For the text-containing cell, return its midpoint in (x, y) coordinate format. 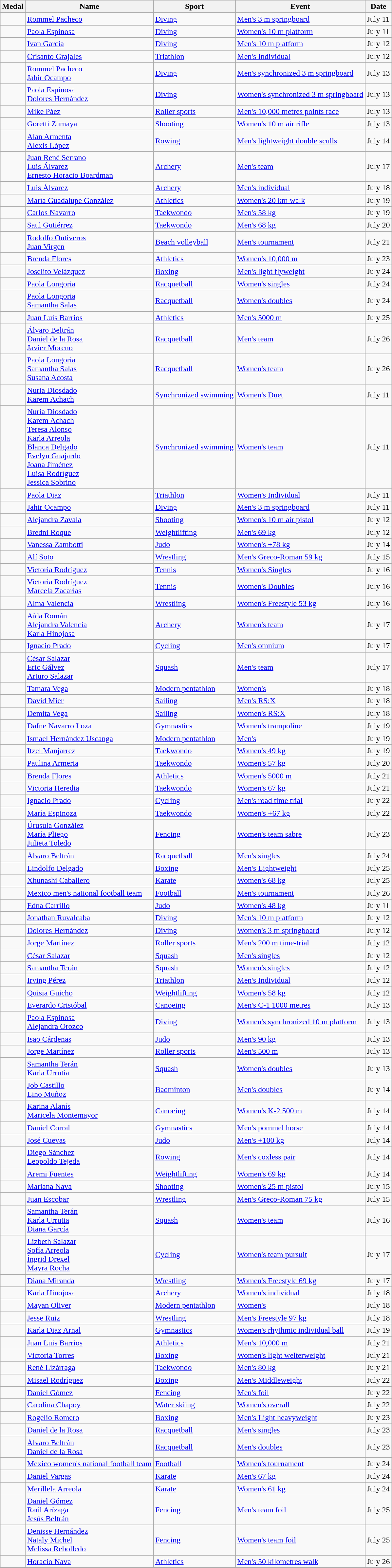
Men's Greco-Roman 59 kg (300, 557)
César Salazar (89, 955)
Jonathan Ruvalcaba (89, 918)
Mexico men's national football team (89, 893)
Men's Lightweight (300, 868)
Aída RománAlejandra ValenciaKarla Hinojosa (89, 625)
Ismael Hernández Uscanga (89, 738)
Carolina Chapoy (89, 1405)
Men's individual (300, 188)
Victoria RodríguezMarcela Zacarías (89, 587)
Women's 5000 m (300, 775)
Alan ArmentaAlexis López (89, 141)
Mayan Oliver (89, 1305)
Daniel Gómez (89, 1393)
Daniel Corral (89, 1128)
Alí Soto (89, 557)
María Guadalupe González (89, 200)
Xhunashi Caballero (89, 881)
Nuria DiosdadoKarem AchachTeresa AlonsoKarla ArreolaBlanca DelgadoEvelyn GuajardoJoana JiménezLuisa RodríguezJessica Sobrino (89, 447)
Karina AlanísMaricela Montemayor (89, 1111)
Women's synchronized 3 m springboard (300, 94)
Paola Longoria (89, 284)
Victoria Rodríguez (89, 570)
Women's tournament (300, 1464)
Alma Valencia (89, 603)
Lizbeth SalazarSofía ArreolaÍngrid DrexelMayra Rocha (89, 1254)
Women's 10 m air pistol (300, 520)
Úrusula GonzálezMaría PliegoJulieta Toledo (89, 834)
Men's 50 kilometres walk (300, 1561)
Goretti Zumaya (89, 124)
Irving Pérez (89, 980)
René Lizárraga (89, 1368)
César SalazarEric GálvezArturo Salazar (89, 667)
Nuria DiosdadoKarem Achach (89, 395)
Women's Singles (300, 570)
Paola EspinosaDolores Hernández (89, 94)
Men's 67 kg (300, 1476)
Paulina Armeria (89, 763)
Women's 61 kg (300, 1488)
Mike Páez (89, 111)
Women's light welterweight (300, 1355)
Men's RS:X (300, 701)
David Mier (89, 701)
Men's C-1 1000 metres (300, 1005)
Women's trampoline (300, 726)
Alejandra Zavala (89, 520)
Women's Individual (300, 495)
Women's synchronized 10 m platform (300, 1022)
Men's 69 kg (300, 532)
Beach volleyball (194, 242)
Men's 10,000 m (300, 1343)
Victoria Heredia (89, 788)
Women's 58 kg (300, 993)
Mariana Nava (89, 1186)
Diego SánchezLeopoldo Tejeda (89, 1157)
Edna Carrillo (89, 905)
María Espinoza (89, 813)
Karla Hinojosa (89, 1293)
Women's overall (300, 1405)
Women's +78 kg (300, 545)
Mexico women's national football team (89, 1464)
Merillela Arreola (89, 1488)
Women's team foil (300, 1540)
Men's +100 kg (300, 1140)
Women's 69 kg (300, 1174)
Women's 49 kg (300, 751)
Itzel Manjarrez (89, 751)
Medal (13, 7)
Álvaro BeltránDaniel de la RosaJavier Moreno (89, 339)
Women's 25 m pistol (300, 1186)
Job CastilloLino Muñoz (89, 1089)
Victoria Torres (89, 1355)
Rommel PachecoJahir Ocampo (89, 73)
Women's 3 m springboard (300, 930)
Daniel de la Rosa (89, 1430)
Juan Escobar (89, 1199)
Jesse Ruiz (89, 1318)
Women's Freestyle 53 kg (300, 603)
Lindolfo Delgado (89, 868)
Álvaro BeltránDaniel de la Rosa (89, 1447)
Men's Light heavyweight (300, 1417)
Date (379, 7)
Aremi Fuentes (89, 1174)
Saul Gutiérrez (89, 225)
Men's synchronized 3 m springboard (300, 73)
Men's Freestyle 97 kg (300, 1318)
Men's foil (300, 1393)
Women's team pursuit (300, 1254)
Tamara Vega (89, 688)
Women's 10 m air rifle (300, 124)
Event (300, 7)
Isao Cárdenas (89, 1039)
Women's RS:X (300, 713)
Men's 10,000 metres points race (300, 111)
Vanessa Zambotti (89, 545)
Women's 68 kg (300, 881)
Men's pommel horse (300, 1128)
Men's team foil (300, 1510)
Samantha TeránKarla UrrutiaDiana García (89, 1220)
Paola LongoriaSamantha Salas (89, 301)
Daniel Vargas (89, 1476)
Demita Vega (89, 713)
Name (89, 7)
Women's +67 kg (300, 813)
Women's Doubles (300, 587)
Women's 57 kg (300, 763)
Dolores Hernández (89, 930)
Men's coxless pair (300, 1157)
Men's 200 m time-trial (300, 943)
Jahir Ocampo (89, 507)
Joselito Velázquez (89, 271)
Men's 80 kg (300, 1368)
Men's 5000 m (300, 318)
Dafne Navarro Loza (89, 726)
Bredni Roque (89, 532)
Daniel GómezRaúl ArízagaJesús Beltrán (89, 1510)
Paola LongoriaSamantha SalasSusana Acosta (89, 369)
Paola Espinosa (89, 31)
Rommel Pacheco (89, 19)
Women's K-2 500 m (300, 1111)
Álvaro Beltrán (89, 856)
Women's 67 kg (300, 788)
Men's (300, 738)
Misael Rodríguez (89, 1380)
Badminton (194, 1089)
Rodolfo OntiverosJuan Virgen (89, 242)
Quisia Guicho (89, 993)
Men's lightweight double sculls (300, 141)
Water skiing (194, 1405)
Women's 20 km walk (300, 200)
Karla Diaz Arnal (89, 1330)
Paola Diaz (89, 495)
Luis Álvarez (89, 188)
Men's omnium (300, 646)
Women's Duet (300, 395)
Carlos Navarro (89, 213)
Men's light flyweight (300, 271)
Men's 500 m (300, 1051)
Women's 10 m platform (300, 31)
Sport (194, 7)
Men's Greco-Roman 75 kg (300, 1199)
José Cuevas (89, 1140)
Women's 10,000 m (300, 259)
Ivan García (89, 44)
Women's 48 kg (300, 905)
Horacio Nava (89, 1561)
Men's road time trial (300, 801)
Women's team sabre (300, 834)
Men's 90 kg (300, 1039)
Everardo Cristóbal (89, 1005)
Crisanto Grajales (89, 56)
Men's 68 kg (300, 225)
Juan René SerranoLuis ÁlvarezErnesto Horacio Boardman (89, 166)
Samantha TeránKarla Urrutia (89, 1068)
Paola EspinosaAlejandra Orozco (89, 1022)
Women's Freestyle 69 kg (300, 1280)
Denisse HernándezNataly MichelMelissa Rebolledo (89, 1540)
Men's Middleweight (300, 1380)
Samantha Terán (89, 968)
Women's individual (300, 1293)
Diana Miranda (89, 1280)
Rogelio Romero (89, 1417)
Men's 58 kg (300, 213)
Women's rhythmic individual ball (300, 1330)
